Detect which cell encompasses the target text, then output its (x, y) center coordinate. 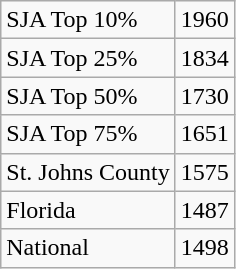
National (88, 248)
1651 (204, 134)
1575 (204, 172)
1834 (204, 58)
1498 (204, 248)
SJA Top 50% (88, 96)
1487 (204, 210)
SJA Top 10% (88, 20)
SJA Top 75% (88, 134)
St. Johns County (88, 172)
Florida (88, 210)
1730 (204, 96)
SJA Top 25% (88, 58)
1960 (204, 20)
